Locate the cell with the specified text and output its (x, y) center coordinate. 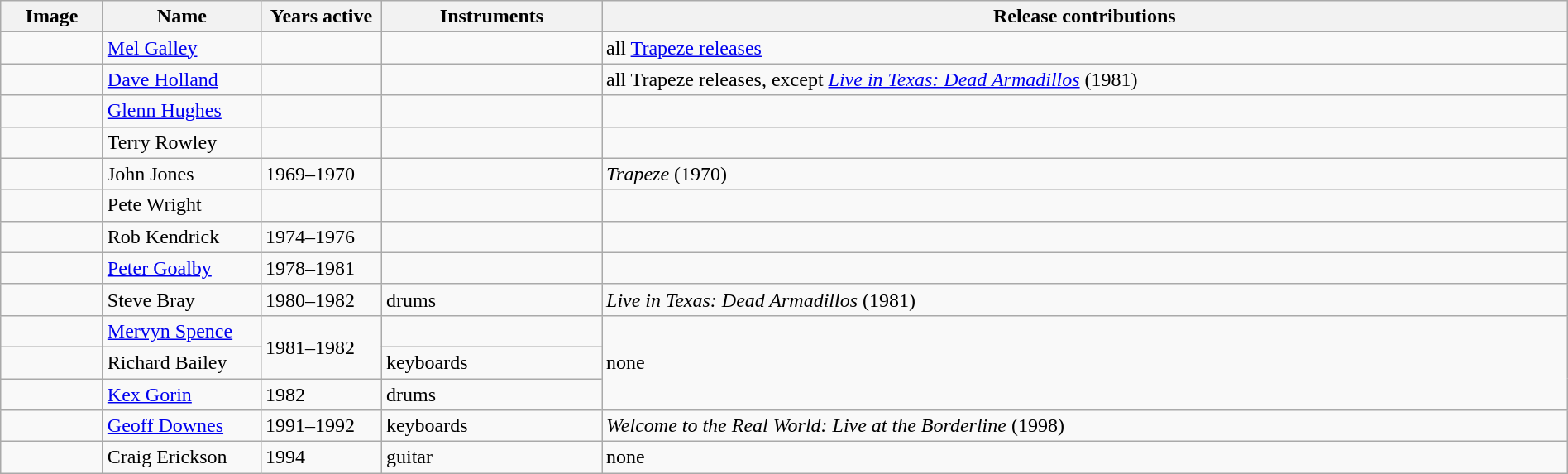
Peter Goalby (182, 268)
1974–1976 (321, 237)
1994 (321, 457)
John Jones (182, 174)
Dave Holland (182, 79)
all Trapeze releases, except Live in Texas: Dead Armadillos (1981) (1085, 79)
Mervyn Spence (182, 331)
Trapeze (1970) (1085, 174)
Instruments (491, 17)
1991–1992 (321, 426)
Image (52, 17)
1978–1981 (321, 268)
1982 (321, 395)
guitar (491, 457)
Mel Galley (182, 48)
Pete Wright (182, 205)
1969–1970 (321, 174)
1981–1982 (321, 347)
1980–1982 (321, 299)
Craig Erickson (182, 457)
all Trapeze releases (1085, 48)
Years active (321, 17)
Geoff Downes (182, 426)
Release contributions (1085, 17)
Live in Texas: Dead Armadillos (1981) (1085, 299)
Welcome to the Real World: Live at the Borderline (1998) (1085, 426)
Rob Kendrick (182, 237)
Name (182, 17)
Glenn Hughes (182, 111)
Richard Bailey (182, 362)
Steve Bray (182, 299)
Terry Rowley (182, 142)
Kex Gorin (182, 395)
